Scan for the cell matching the given text and deliver its (X, Y) coordinate at center. 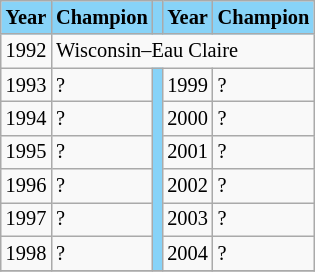
1996 (26, 186)
2001 (187, 152)
Wisconsin–Eau Claire (182, 51)
2003 (187, 219)
1999 (187, 85)
1998 (26, 253)
1992 (26, 51)
1997 (26, 219)
2002 (187, 186)
1993 (26, 85)
2004 (187, 253)
1995 (26, 152)
2000 (187, 118)
1994 (26, 118)
